Extract the (X, Y) coordinate from the center of the cell holding the provided text.  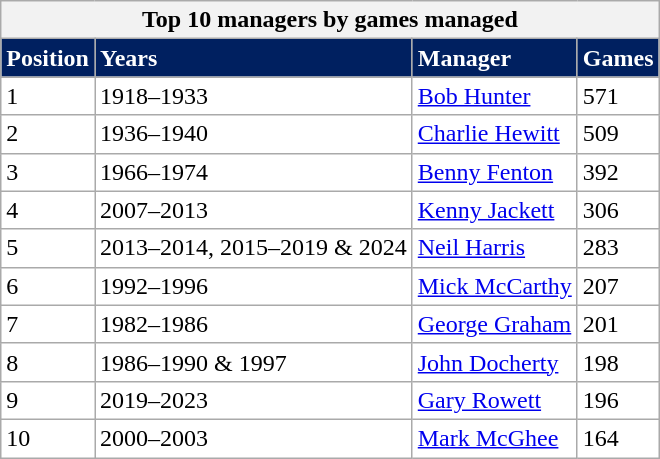
571 (618, 96)
1966–1974 (253, 172)
Kenny Jackett (494, 210)
Charlie Hewitt (494, 134)
George Graham (494, 324)
1982–1986 (253, 324)
509 (618, 134)
Position (48, 58)
7 (48, 324)
1992–1996 (253, 286)
164 (618, 438)
4 (48, 210)
Bob Hunter (494, 96)
1986–1990 & 1997 (253, 362)
Gary Rowett (494, 400)
2013–2014, 2015–2019 & 2024 (253, 248)
3 (48, 172)
2019–2023 (253, 400)
283 (618, 248)
207 (618, 286)
Games (618, 58)
8 (48, 362)
Top 10 managers by games managed (330, 20)
10 (48, 438)
2 (48, 134)
6 (48, 286)
2007–2013 (253, 210)
201 (618, 324)
5 (48, 248)
306 (618, 210)
9 (48, 400)
196 (618, 400)
Years (253, 58)
John Docherty (494, 362)
Manager (494, 58)
Mick McCarthy (494, 286)
1 (48, 96)
198 (618, 362)
1936–1940 (253, 134)
Benny Fenton (494, 172)
Neil Harris (494, 248)
392 (618, 172)
Mark McGhee (494, 438)
2000–2003 (253, 438)
1918–1933 (253, 96)
